Provide the [X, Y] coordinate of the cell's center where the given text is located.  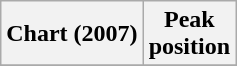
Peakposition [189, 34]
Chart (2007) [72, 34]
